From the cell containing the given text, extract its center point as [x, y] coordinate. 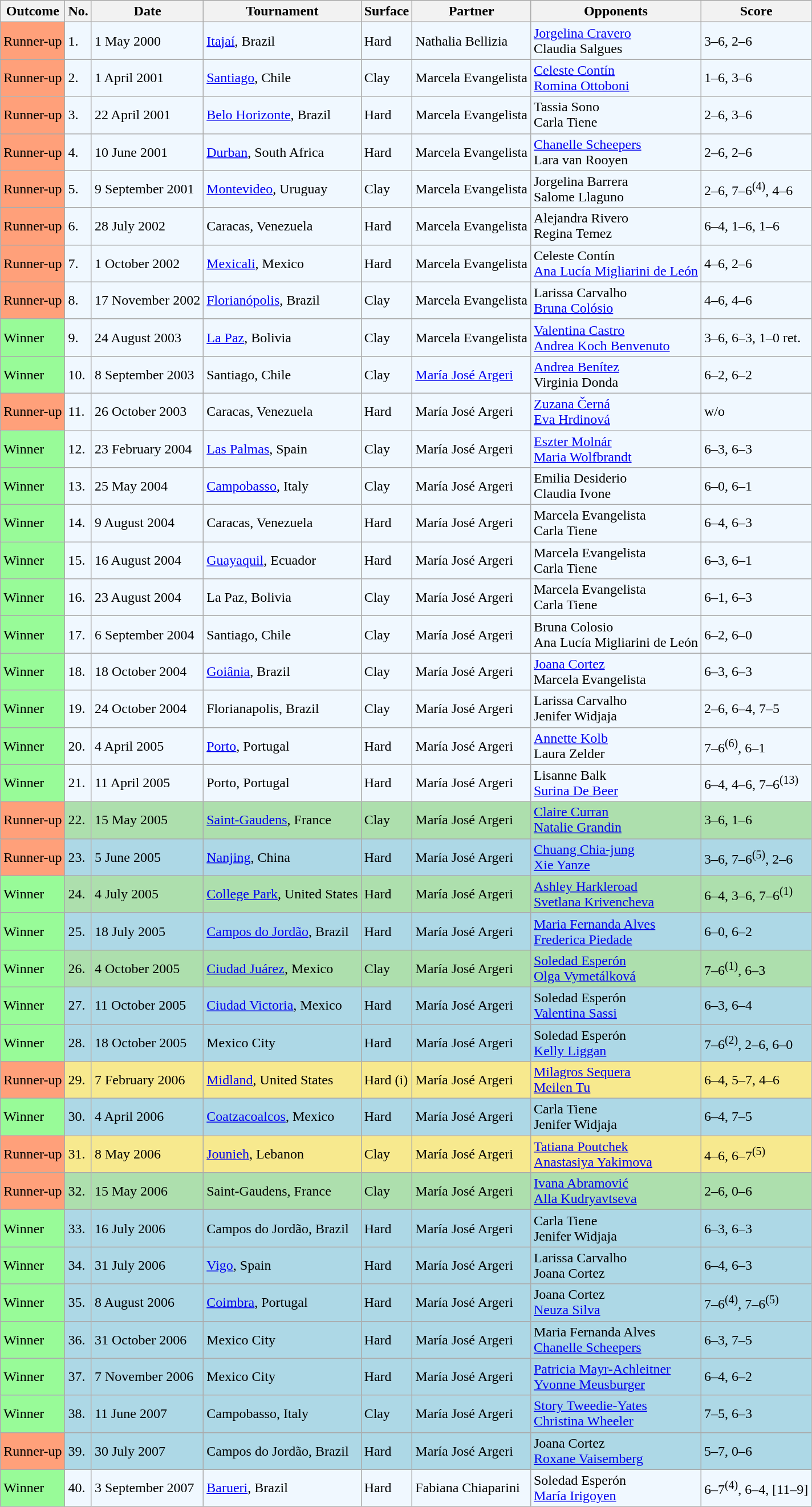
8 September 2003 [147, 374]
6–3, 6–4 [756, 1005]
Ivana Abramović Alla Kudryavtseva [616, 1191]
27. [78, 1005]
39. [78, 1451]
Nathalia Bellizia [472, 41]
Tournament [282, 11]
18 October 2004 [147, 672]
16 August 2004 [147, 560]
4–6, 6–7(5) [756, 1154]
7–6(6), 6–1 [756, 746]
6–4, 6–2 [756, 1377]
2–6, 0–6 [756, 1191]
18. [78, 672]
Andrea Benítez Virginia Donda [616, 374]
16 July 2006 [147, 1229]
6–4, 4–6, 7–6(13) [756, 783]
Vigo, Spain [282, 1265]
Score [756, 11]
2–6, 3–6 [756, 115]
22 April 2001 [147, 115]
3 September 2007 [147, 1488]
Celeste Contín Ana Lucía Migliarini de León [616, 264]
2–6, 6–4, 7–5 [756, 708]
Florianópolis, Brazil [282, 300]
Montevideo, Uruguay [282, 189]
8 August 2006 [147, 1303]
Zuzana Černá Eva Hrdinová [616, 412]
21. [78, 783]
31 July 2006 [147, 1265]
Patricia Mayr-Achleitner Yvonne Meusburger [616, 1377]
1 April 2001 [147, 78]
Goiânia, Brazil [282, 672]
Coimbra, Portugal [282, 1303]
Soledad Esperón Olga Vymetálková [616, 969]
6–2, 6–2 [756, 374]
Soledad Esperón María Irigoyen [616, 1488]
24 October 2004 [147, 708]
6–3, 7–5 [756, 1339]
6–0, 6–1 [756, 486]
2. [78, 78]
31. [78, 1154]
26. [78, 969]
Coatzacoalcos, Mexico [282, 1117]
6–4, 5–7, 4–6 [756, 1080]
7 November 2006 [147, 1377]
7 February 2006 [147, 1080]
Maria Fernanda Alves Frederica Piedade [616, 931]
Date [147, 11]
Soledad Esperón Kelly Liggan [616, 1043]
Ciudad Juárez, Mexico [282, 969]
5–7, 0–6 [756, 1451]
25. [78, 931]
6–0, 6–2 [756, 931]
w/o [756, 412]
Jorgelina Cravero Claudia Salgues [616, 41]
31 October 2006 [147, 1339]
2–6, 2–6 [756, 152]
33. [78, 1229]
10 June 2001 [147, 152]
Chanelle Scheepers Lara van Rooyen [616, 152]
Joana Cortez Neuza Silva [616, 1303]
3–6, 2–6 [756, 41]
5 June 2005 [147, 857]
6–7(4), 6–4, [11–9] [756, 1488]
Guayaquil, Ecuador [282, 560]
Eszter Molnár Maria Wolfbrandt [616, 448]
Alejandra Rivero Regina Temez [616, 226]
Surface [387, 11]
7. [78, 264]
24. [78, 894]
Annette Kolb Laura Zelder [616, 746]
10. [78, 374]
Fabiana Chiaparini [472, 1488]
11 April 2005 [147, 783]
20. [78, 746]
3–6, 1–6 [756, 820]
Joana Cortez Marcela Evangelista [616, 672]
16. [78, 598]
19. [78, 708]
4 April 2005 [147, 746]
40. [78, 1488]
Partner [472, 11]
13. [78, 486]
Maria Fernanda Alves Chanelle Scheepers [616, 1339]
8 May 2006 [147, 1154]
Opponents [616, 11]
9. [78, 338]
Nanjing, China [282, 857]
6–4, 3–6, 7–6(1) [756, 894]
Celeste Contín Romina Ottoboni [616, 78]
30. [78, 1117]
Ashley Harkleroad Svetlana Krivencheva [616, 894]
5. [78, 189]
35. [78, 1303]
34. [78, 1265]
7–5, 6–3 [756, 1413]
Chuang Chia-jung Xie Yanze [616, 857]
Florianapolis, Brazil [282, 708]
25 May 2004 [147, 486]
Midland, United States [282, 1080]
Bruna Colosio Ana Lucía Migliarini de León [616, 634]
Claire Curran Natalie Grandin [616, 820]
7–6(2), 2–6, 6–0 [756, 1043]
1. [78, 41]
15. [78, 560]
Larissa Carvalho Jenifer Widjaja [616, 708]
Durban, South Africa [282, 152]
College Park, United States [282, 894]
3–6, 7–6(5), 2–6 [756, 857]
6–1, 6–3 [756, 598]
Las Palmas, Spain [282, 448]
1–6, 3–6 [756, 78]
36. [78, 1339]
6–4, 1–6, 1–6 [756, 226]
4 July 2005 [147, 894]
Mexicali, Mexico [282, 264]
4 April 2006 [147, 1117]
18 July 2005 [147, 931]
Tassia Sono Carla Tiene [616, 115]
18 October 2005 [147, 1043]
29. [78, 1080]
6–3, 6–1 [756, 560]
Tatiana Poutchek Anastasiya Yakimova [616, 1154]
1 May 2000 [147, 41]
1 October 2002 [147, 264]
17. [78, 634]
23. [78, 857]
17 November 2002 [147, 300]
6 September 2004 [147, 634]
22. [78, 820]
Outcome [33, 11]
23 February 2004 [147, 448]
37. [78, 1377]
Joana Cortez Roxane Vaisemberg [616, 1451]
3–6, 6–3, 1–0 ret. [756, 338]
3. [78, 115]
Barueri, Brazil [282, 1488]
Lisanne Balk Surina De Beer [616, 783]
No. [78, 11]
Jorgelina Barrera Salome Llaguno [616, 189]
11. [78, 412]
28. [78, 1043]
Emilia Desiderio Claudia Ivone [616, 486]
12. [78, 448]
6. [78, 226]
32. [78, 1191]
4–6, 4–6 [756, 300]
Larissa Carvalho Joana Cortez [616, 1265]
30 July 2007 [147, 1451]
Milagros Sequera Meilen Tu [616, 1080]
Soledad Esperón Valentina Sassi [616, 1005]
23 August 2004 [147, 598]
26 October 2003 [147, 412]
4 October 2005 [147, 969]
11 June 2007 [147, 1413]
Hard (i) [387, 1080]
28 July 2002 [147, 226]
8. [78, 300]
15 May 2006 [147, 1191]
9 August 2004 [147, 524]
24 August 2003 [147, 338]
7–6(4), 7–6(5) [756, 1303]
7–6(1), 6–3 [756, 969]
Belo Horizonte, Brazil [282, 115]
11 October 2005 [147, 1005]
Story Tweedie-Yates Christina Wheeler [616, 1413]
4–6, 2–6 [756, 264]
6–2, 6–0 [756, 634]
Ciudad Victoria, Mexico [282, 1005]
38. [78, 1413]
Valentina Castro Andrea Koch Benvenuto [616, 338]
4. [78, 152]
6–4, 7–5 [756, 1117]
9 September 2001 [147, 189]
2–6, 7–6(4), 4–6 [756, 189]
15 May 2005 [147, 820]
Jounieh, Lebanon [282, 1154]
14. [78, 524]
Itajaí, Brazil [282, 41]
Larissa Carvalho Bruna Colósio [616, 300]
